For the text-containing cell, return its midpoint in [X, Y] coordinate format. 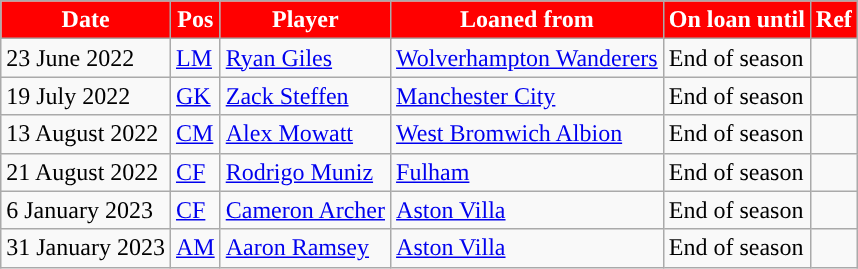
31 January 2023 [86, 248]
Manchester City [528, 96]
LM [195, 58]
AM [195, 248]
Rodrigo Muniz [305, 172]
On loan until [736, 20]
23 June 2022 [86, 58]
Wolverhampton Wanderers [528, 58]
21 August 2022 [86, 172]
6 January 2023 [86, 210]
GK [195, 96]
Alex Mowatt [305, 134]
Ryan Giles [305, 58]
Player [305, 20]
West Bromwich Albion [528, 134]
13 August 2022 [86, 134]
Pos [195, 20]
Fulham [528, 172]
CM [195, 134]
19 July 2022 [86, 96]
Zack Steffen [305, 96]
Cameron Archer [305, 210]
Ref [834, 20]
Date [86, 20]
Loaned from [528, 20]
Aaron Ramsey [305, 248]
